Return the (X, Y) coordinate for the center point of the cell that contains the specified text.  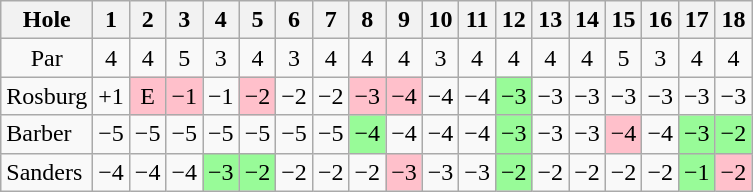
Hole (47, 20)
9 (404, 20)
6 (294, 20)
8 (368, 20)
17 (696, 20)
+1 (112, 96)
Barber (47, 134)
7 (330, 20)
13 (550, 20)
Par (47, 58)
16 (660, 20)
18 (734, 20)
11 (478, 20)
2 (148, 20)
1 (112, 20)
10 (440, 20)
14 (588, 20)
Sanders (47, 172)
15 (624, 20)
Rosburg (47, 96)
12 (514, 20)
E (148, 96)
